Find where the given text appears and provide that cell's center as (x, y) coordinate. 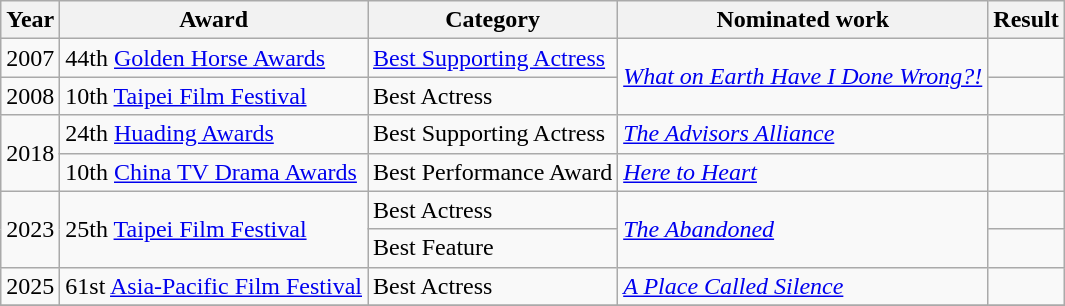
Nominated work (803, 20)
2008 (30, 96)
24th Huading Awards (214, 134)
Best Performance Award (493, 172)
Category (493, 20)
The Abandoned (803, 229)
10th Taipei Film Festival (214, 96)
The Advisors Alliance (803, 134)
Here to Heart (803, 172)
2018 (30, 153)
44th Golden Horse Awards (214, 58)
61st Asia-Pacific Film Festival (214, 286)
10th China TV Drama Awards (214, 172)
2025 (30, 286)
A Place Called Silence (803, 286)
Year (30, 20)
25th Taipei Film Festival (214, 229)
Result (1026, 20)
Award (214, 20)
Best Feature (493, 248)
2023 (30, 229)
2007 (30, 58)
What on Earth Have I Done Wrong?! (803, 77)
